Return [x, y] of the center of cell containing provided text 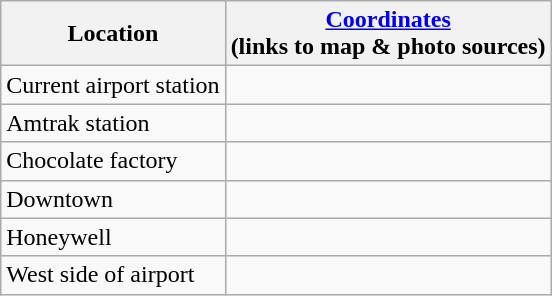
Location [113, 34]
West side of airport [113, 275]
Chocolate factory [113, 161]
Honeywell [113, 237]
Current airport station [113, 85]
Amtrak station [113, 123]
Coordinates(links to map & photo sources) [388, 34]
Downtown [113, 199]
